Determine the [X, Y] coordinate at the center of the cell enclosing the given text.  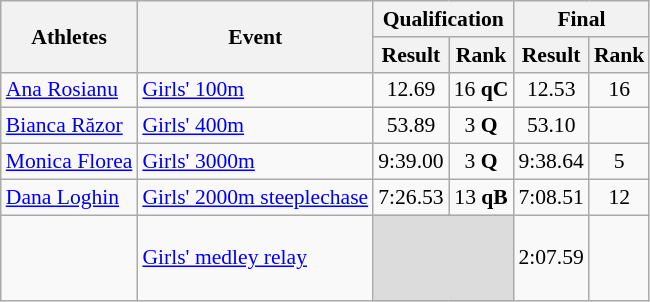
7:26.53 [410, 197]
Girls' 2000m steeplechase [255, 197]
Girls' medley relay [255, 258]
Girls' 3000m [255, 162]
Dana Loghin [70, 197]
16 [620, 90]
53.10 [550, 126]
9:38.64 [550, 162]
Bianca Răzor [70, 126]
Qualification [443, 19]
16 qC [482, 90]
Monica Florea [70, 162]
Event [255, 36]
Girls' 100m [255, 90]
Athletes [70, 36]
Girls' 400m [255, 126]
7:08.51 [550, 197]
9:39.00 [410, 162]
5 [620, 162]
53.89 [410, 126]
12.69 [410, 90]
12.53 [550, 90]
Final [581, 19]
Ana Rosianu [70, 90]
12 [620, 197]
13 qB [482, 197]
2:07.59 [550, 258]
